Pinpoint the cell where the given text exists, returning its [X, Y] midpoint coordinate. 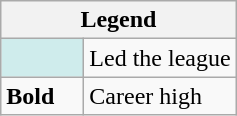
Led the league [160, 58]
Legend [118, 20]
Career high [160, 96]
Bold [42, 96]
